Extract the (X, Y) coordinate from the center of the cell holding the provided text.  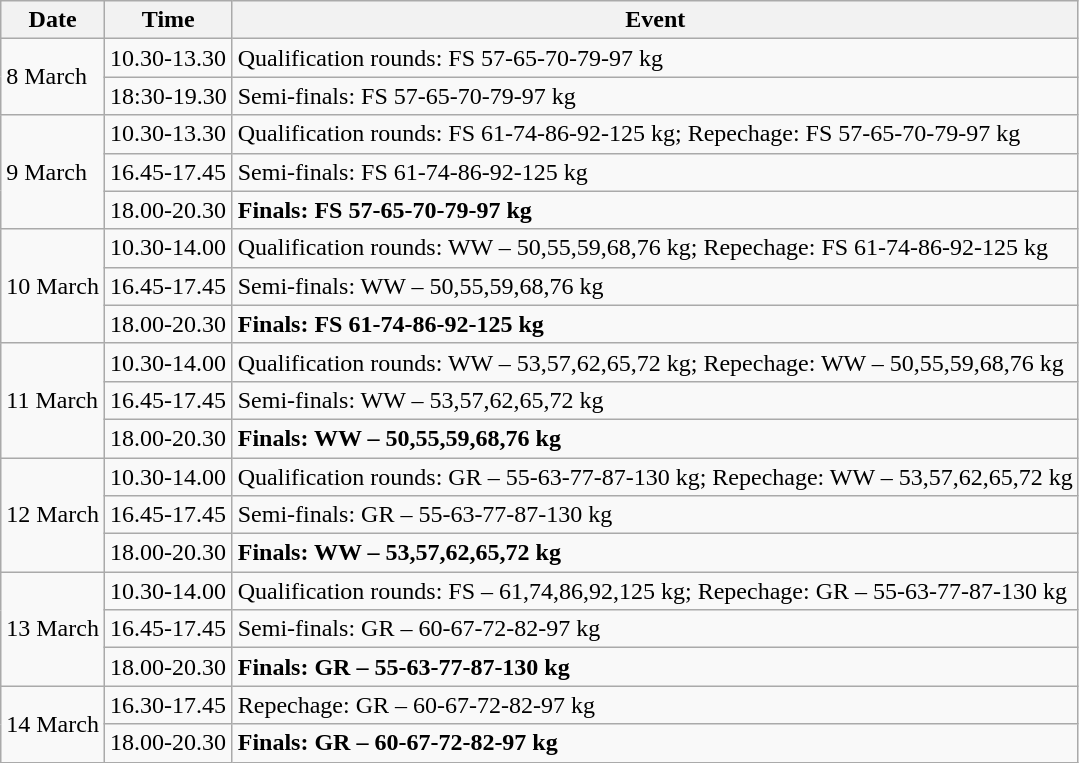
11 March (53, 400)
Date (53, 20)
Semi-finals: WW – 53,57,62,65,72 kg (655, 400)
Semi-finals: WW – 50,55,59,68,76 kg (655, 286)
Finals: FS 61-74-86-92-125 kg (655, 324)
13 March (53, 629)
Qualification rounds: WW – 53,57,62,65,72 kg; Repechage: WW – 50,55,59,68,76 kg (655, 362)
8 March (53, 77)
Time (168, 20)
Finals: WW – 53,57,62,65,72 kg (655, 553)
10 March (53, 286)
Finals: GR – 60-67-72-82-97 kg (655, 743)
Finals: FS 57-65-70-79-97 kg (655, 210)
Qualification rounds: FS 57-65-70-79-97 kg (655, 58)
14 March (53, 724)
Semi-finals: FS 61-74-86-92-125 kg (655, 172)
9 March (53, 172)
Finals: GR – 55-63-77-87-130 kg (655, 667)
Qualification rounds: WW – 50,55,59,68,76 kg; Repechage: FS 61-74-86-92-125 kg (655, 248)
Qualification rounds: GR – 55-63-77-87-130 kg; Repechage: WW – 53,57,62,65,72 kg (655, 477)
18:30-19.30 (168, 96)
Semi-finals: GR – 60-67-72-82-97 kg (655, 629)
Semi-finals: GR – 55-63-77-87-130 kg (655, 515)
Qualification rounds: FS – 61,74,86,92,125 kg; Repechage: GR – 55-63-77-87-130 kg (655, 591)
Finals: WW – 50,55,59,68,76 kg (655, 438)
Qualification rounds: FS 61-74-86-92-125 kg; Repechage: FS 57-65-70-79-97 kg (655, 134)
Semi-finals: FS 57-65-70-79-97 kg (655, 96)
Repechage: GR – 60-67-72-82-97 kg (655, 705)
12 March (53, 515)
Event (655, 20)
16.30-17.45 (168, 705)
